Scan for the cell matching the given text and deliver its (X, Y) coordinate at center. 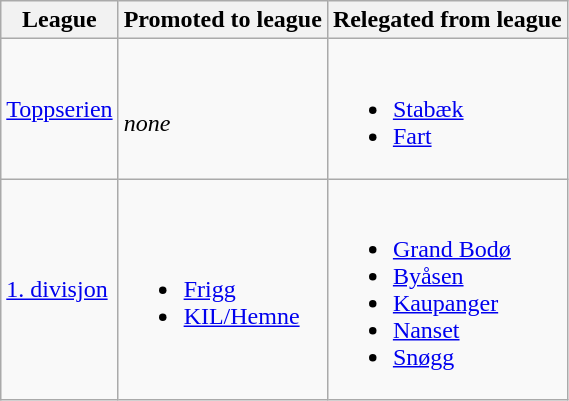
Grand BodøByåsenKaupangerNansetSnøgg (447, 290)
Promoted to league (222, 20)
StabækFart (447, 109)
1. divisjon (60, 290)
Relegated from league (447, 20)
none (222, 109)
League (60, 20)
Toppserien (60, 109)
FriggKIL/Hemne (222, 290)
